Provide the (X, Y) coordinate of the cell's center where the given text is located.  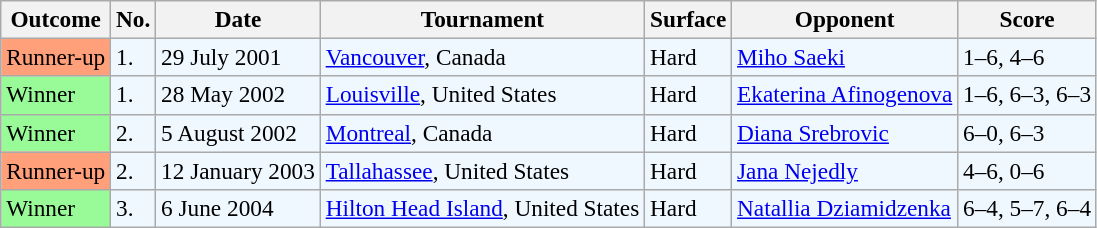
Diana Srebrovic (845, 133)
6 June 2004 (238, 208)
Jana Nejedly (845, 170)
Surface (688, 19)
Opponent (845, 19)
Outcome (56, 19)
Montreal, Canada (482, 133)
6–0, 6–3 (1028, 133)
Score (1028, 19)
Ekaterina Afinogenova (845, 95)
Vancouver, Canada (482, 57)
5 August 2002 (238, 133)
Date (238, 19)
Hilton Head Island, United States (482, 208)
Louisville, United States (482, 95)
29 July 2001 (238, 57)
Tallahassee, United States (482, 170)
1–6, 6–3, 6–3 (1028, 95)
No. (134, 19)
Natallia Dziamidzenka (845, 208)
6–4, 5–7, 6–4 (1028, 208)
Miho Saeki (845, 57)
1–6, 4–6 (1028, 57)
Tournament (482, 19)
3. (134, 208)
12 January 2003 (238, 170)
28 May 2002 (238, 95)
4–6, 0–6 (1028, 170)
